For the text-containing cell, return its midpoint in [x, y] coordinate format. 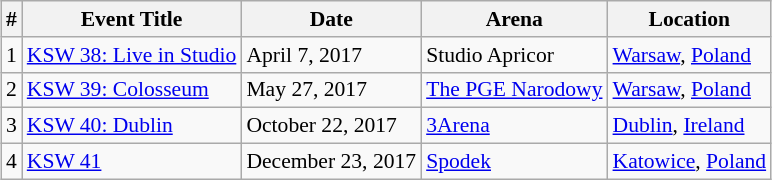
3 [12, 126]
Studio Apricor [514, 55]
Katowice, Poland [690, 162]
May 27, 2017 [331, 90]
KSW 39: Colosseum [132, 90]
KSW 40: Dublin [132, 126]
Location [690, 19]
KSW 38: Live in Studio [132, 55]
Spodek [514, 162]
KSW 41 [132, 162]
3Arena [514, 126]
# [12, 19]
Date [331, 19]
4 [12, 162]
1 [12, 55]
2 [12, 90]
The PGE Narodowy [514, 90]
October 22, 2017 [331, 126]
December 23, 2017 [331, 162]
Arena [514, 19]
Event Title [132, 19]
April 7, 2017 [331, 55]
Dublin, Ireland [690, 126]
